Scan for the cell matching the given text and deliver its (x, y) coordinate at center. 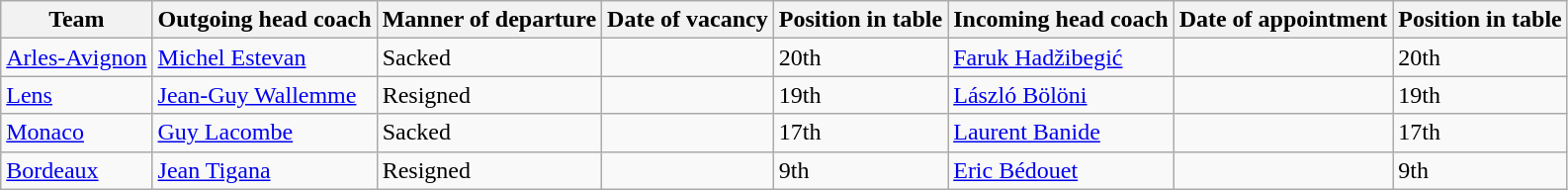
Lens (77, 95)
Bordeaux (77, 170)
Jean-Guy Wallemme (265, 95)
László Bölöni (1061, 95)
Team (77, 20)
Incoming head coach (1061, 20)
Date of vacancy (688, 20)
Eric Bédouet (1061, 170)
Date of appointment (1283, 20)
Michel Estevan (265, 57)
Monaco (77, 133)
Outgoing head coach (265, 20)
Manner of departure (488, 20)
Jean Tigana (265, 170)
Guy Lacombe (265, 133)
Laurent Banide (1061, 133)
Faruk Hadžibegić (1061, 57)
Arles-Avignon (77, 57)
